Determine the (X, Y) coordinate at the center of the cell enclosing the given text.  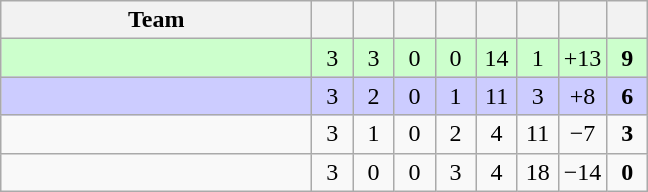
18 (538, 172)
−7 (582, 134)
−14 (582, 172)
6 (628, 96)
14 (496, 58)
+8 (582, 96)
+13 (582, 58)
9 (628, 58)
Team (156, 20)
